From the cell containing the given text, extract its center point as [X, Y] coordinate. 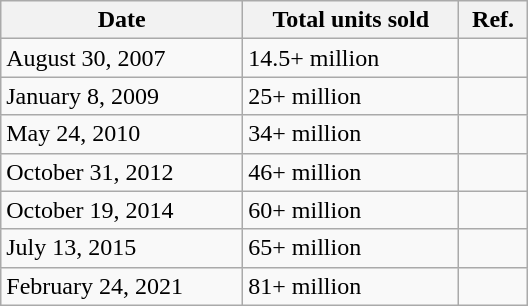
October 19, 2014 [122, 210]
October 31, 2012 [122, 172]
Ref. [493, 20]
August 30, 2007 [122, 58]
34+ million [351, 134]
July 13, 2015 [122, 248]
Total units sold [351, 20]
60+ million [351, 210]
25+ million [351, 96]
81+ million [351, 286]
65+ million [351, 248]
Date [122, 20]
February 24, 2021 [122, 286]
14.5+ million [351, 58]
January 8, 2009 [122, 96]
46+ million [351, 172]
May 24, 2010 [122, 134]
